Identify which cell holds the provided text, then report its (X, Y) central coordinate. 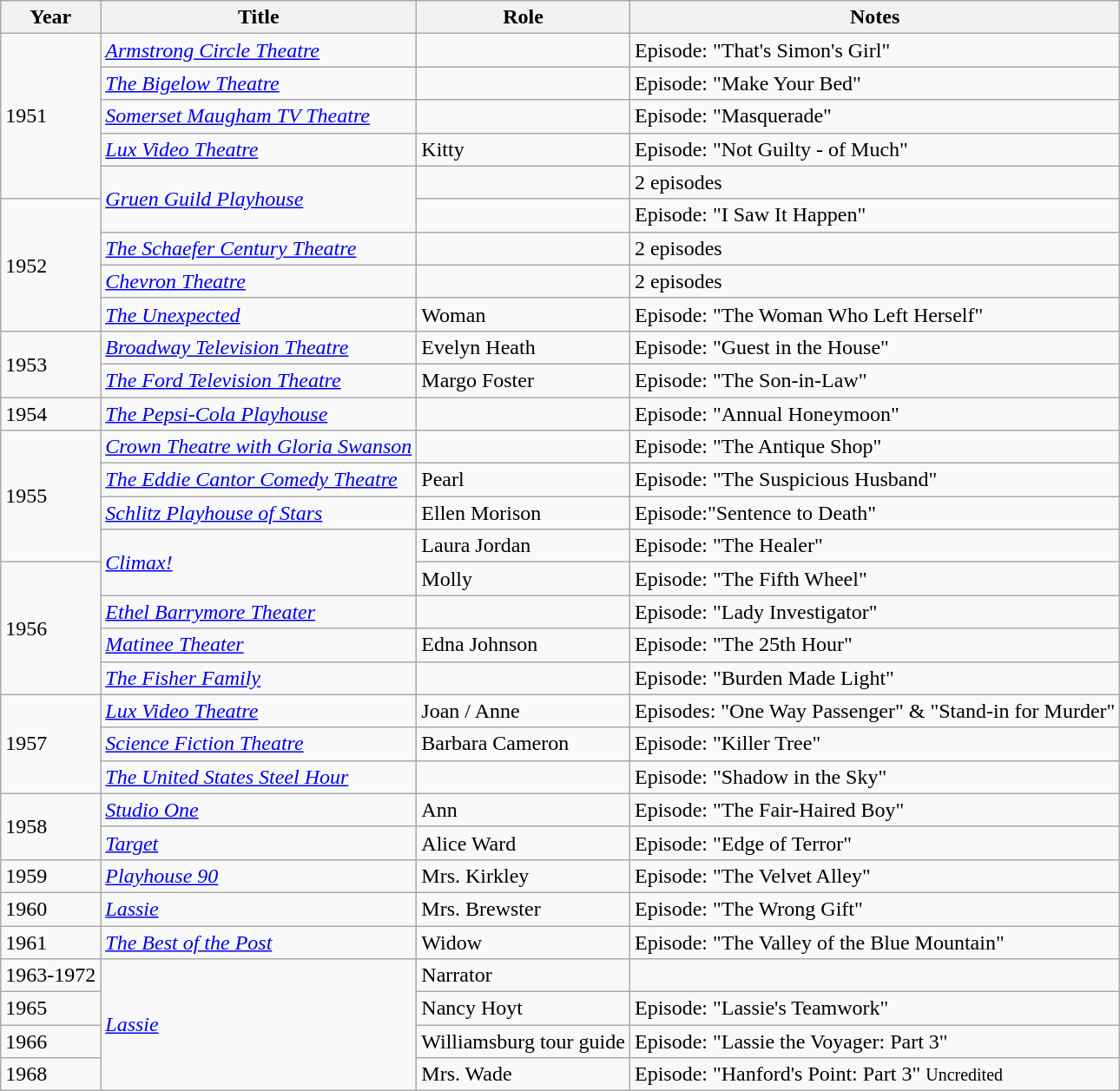
Episodes: "One Way Passenger" & "Stand-in for Murder" (874, 711)
Episode: "The Fair-Haired Boy" (874, 810)
Joan / Anne (524, 711)
Target (259, 843)
Episode:"Sentence to Death" (874, 513)
1966 (50, 1042)
1956 (50, 628)
Episode: "Make Your Bed" (874, 83)
Episode: "The Healer" (874, 546)
Episode: "The Velvet Alley" (874, 876)
Barbara Cameron (524, 744)
The United States Steel Hour (259, 777)
Mrs. Wade (524, 1075)
Episode: "Edge of Terror" (874, 843)
Ann (524, 810)
Matinee Theater (259, 645)
Chevron Theatre (259, 281)
Episode: "The Woman Who Left Herself" (874, 314)
Episode: "Hanford's Point: Part 3" Uncredited (874, 1075)
Williamsburg tour guide (524, 1042)
Episode: "Shadow in the Sky" (874, 777)
Episode: "Masquerade" (874, 116)
Episode: "The 25th Hour" (874, 645)
Broadway Television Theatre (259, 347)
The Bigelow Theatre (259, 83)
Episode: "Lassie the Voyager: Part 3" (874, 1042)
Role (524, 17)
Armstrong Circle Theatre (259, 50)
1955 (50, 496)
Kitty (524, 149)
Title (259, 17)
Episode: "The Suspicious Husband" (874, 480)
Mrs. Kirkley (524, 876)
1965 (50, 1009)
1961 (50, 942)
1958 (50, 826)
Episode: "The Antique Shop" (874, 447)
1951 (50, 116)
Year (50, 17)
Molly (524, 579)
Gruen Guild Playhouse (259, 199)
Episode: "Burden Made Light" (874, 678)
Playhouse 90 (259, 876)
1968 (50, 1075)
1953 (50, 364)
Episode: "Not Guilty - of Much" (874, 149)
The Unexpected (259, 314)
Episode: "Annual Honeymoon" (874, 414)
Evelyn Heath (524, 347)
The Ford Television Theatre (259, 380)
Episode: "The Fifth Wheel" (874, 579)
Somerset Maugham TV Theatre (259, 116)
Edna Johnson (524, 645)
The Fisher Family (259, 678)
1952 (50, 265)
Widow (524, 942)
Margo Foster (524, 380)
Narrator (524, 976)
Ellen Morison (524, 513)
1960 (50, 909)
Woman (524, 314)
Laura Jordan (524, 546)
1957 (50, 744)
Schlitz Playhouse of Stars (259, 513)
Episode: "The Wrong Gift" (874, 909)
Mrs. Brewster (524, 909)
Nancy Hoyt (524, 1009)
Notes (874, 17)
1963-1972 (50, 976)
Ethel Barrymore Theater (259, 612)
The Eddie Cantor Comedy Theatre (259, 480)
Episode: "That's Simon's Girl" (874, 50)
Science Fiction Theatre (259, 744)
Episode: "Lady Investigator" (874, 612)
The Pepsi-Cola Playhouse (259, 414)
1959 (50, 876)
Episode: "Guest in the House" (874, 347)
Crown Theatre with Gloria Swanson (259, 447)
Climax! (259, 562)
Alice Ward (524, 843)
Episode: "The Valley of the Blue Mountain" (874, 942)
The Best of the Post (259, 942)
Pearl (524, 480)
The Schaefer Century Theatre (259, 248)
Episode: "The Son-in-Law" (874, 380)
1954 (50, 414)
Episode: "I Saw It Happen" (874, 215)
Studio One (259, 810)
Episode: "Killer Tree" (874, 744)
Episode: "Lassie's Teamwork" (874, 1009)
